Locate the cell with the specified text and output its (x, y) center coordinate. 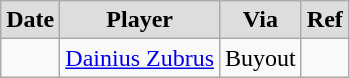
Via (261, 20)
Player (140, 20)
Buyout (261, 58)
Dainius Zubrus (140, 58)
Date (30, 20)
Ref (324, 20)
